Detect which cell encompasses the target text, then output its [X, Y] center coordinate. 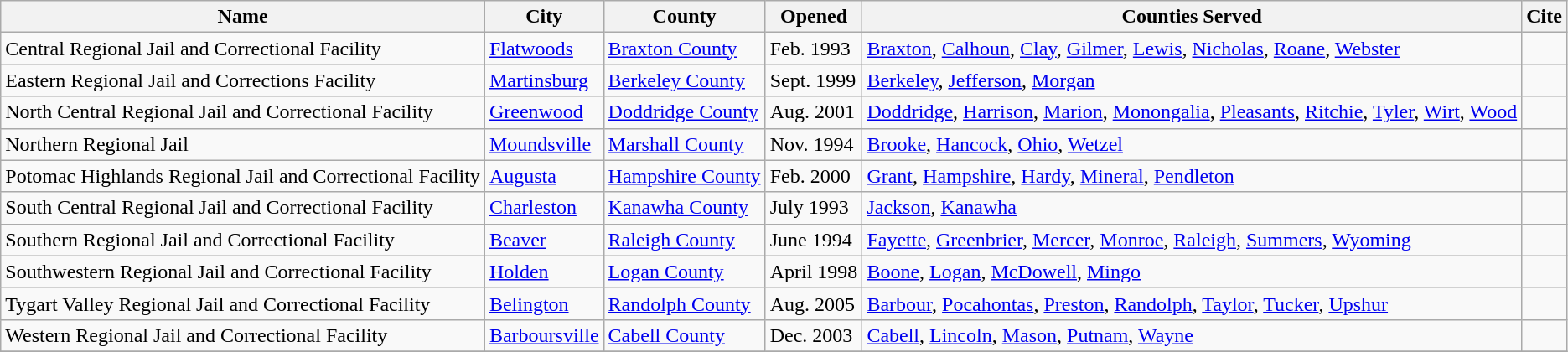
April 1998 [814, 272]
June 1994 [814, 240]
Braxton, Calhoun, Clay, Gilmer, Lewis, Nicholas, Roane, Webster [1192, 49]
Feb. 2000 [814, 176]
Northern Regional Jail [243, 144]
Southern Regional Jail and Correctional Facility [243, 240]
Aug. 2005 [814, 303]
Doddridge County [684, 112]
Cite [1545, 17]
Marshall County [684, 144]
Doddridge, Harrison, Marion, Monongalia, Pleasants, Ritchie, Tyler, Wirt, Wood [1192, 112]
Boone, Logan, McDowell, Mingo [1192, 272]
Randolph County [684, 303]
Moundsville [544, 144]
Logan County [684, 272]
Berkeley, Jefferson, Morgan [1192, 80]
Martinsburg [544, 80]
Braxton County [684, 49]
Barboursville [544, 335]
Flatwoods [544, 49]
Cabell County [684, 335]
City [544, 17]
Jackson, Kanawha [1192, 208]
Hampshire County [684, 176]
Greenwood [544, 112]
Charleston [544, 208]
Opened [814, 17]
July 1993 [814, 208]
Kanawha County [684, 208]
Name [243, 17]
Tygart Valley Regional Jail and Correctional Facility [243, 303]
Cabell, Lincoln, Mason, Putnam, Wayne [1192, 335]
Potomac Highlands Regional Jail and Correctional Facility [243, 176]
Berkeley County [684, 80]
Feb. 1993 [814, 49]
Belington [544, 303]
Sept. 1999 [814, 80]
North Central Regional Jail and Correctional Facility [243, 112]
Central Regional Jail and Correctional Facility [243, 49]
Aug. 2001 [814, 112]
County [684, 17]
Nov. 1994 [814, 144]
Beaver [544, 240]
Brooke, Hancock, Ohio, Wetzel [1192, 144]
Augusta [544, 176]
Grant, Hampshire, Hardy, Mineral, Pendleton [1192, 176]
Western Regional Jail and Correctional Facility [243, 335]
Dec. 2003 [814, 335]
Fayette, Greenbrier, Mercer, Monroe, Raleigh, Summers, Wyoming [1192, 240]
Southwestern Regional Jail and Correctional Facility [243, 272]
Holden [544, 272]
Counties Served [1192, 17]
Barbour, Pocahontas, Preston, Randolph, Taylor, Tucker, Upshur [1192, 303]
Eastern Regional Jail and Corrections Facility [243, 80]
South Central Regional Jail and Correctional Facility [243, 208]
Raleigh County [684, 240]
